Capture the cell that displays the provided text and extract its (x, y) central coordinate. 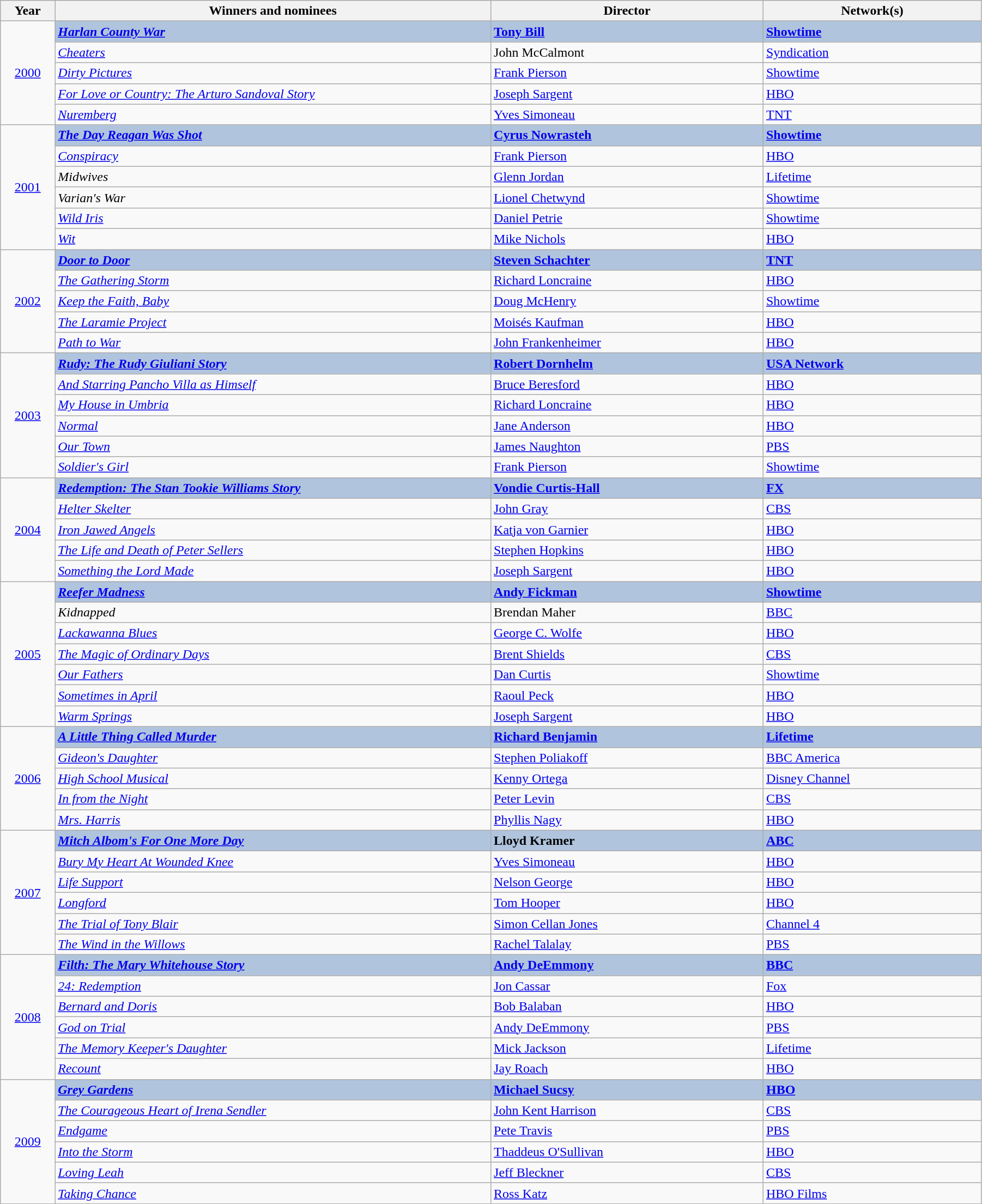
Door to Door (273, 260)
Mitch Albom's For One More Day (273, 840)
Rachel Talalay (627, 945)
The Day Reagan Was Shot (273, 135)
The Life and Death of Peter Sellers (273, 550)
Nuremberg (273, 114)
Our Town (273, 446)
Gideon's Daughter (273, 758)
George C. Wolfe (627, 633)
Syndication (872, 52)
2007 (28, 892)
Endgame (273, 1131)
Normal (273, 426)
Ross Katz (627, 1193)
Redemption: The Stan Tookie Williams Story (273, 488)
Cyrus Nowrasteh (627, 135)
Mike Nichols (627, 239)
Bob Balaban (627, 1007)
Michael Sucsy (627, 1090)
Phyllis Nagy (627, 820)
Jon Cassar (627, 986)
Path to War (273, 343)
Rudy: The Rudy Giuliani Story (273, 364)
HBO Films (872, 1193)
Stephen Poliakoff (627, 758)
2009 (28, 1141)
Helter Skelter (273, 509)
ABC (872, 840)
James Naughton (627, 446)
Katja von Garnier (627, 529)
Grey Gardens (273, 1090)
Longford (273, 903)
John Kent Harrison (627, 1110)
Channel 4 (872, 924)
The Courageous Heart of Irena Sendler (273, 1110)
Year (28, 11)
Nelson George (627, 882)
2005 (28, 654)
Sometimes in April (273, 695)
Conspiracy (273, 156)
Daniel Petrie (627, 218)
Recount (273, 1069)
Mick Jackson (627, 1048)
USA Network (872, 364)
Varian's War (273, 197)
2003 (28, 415)
Lackawanna Blues (273, 633)
Pete Travis (627, 1131)
Robert Dornhelm (627, 364)
Director (627, 11)
Richard Benjamin (627, 737)
2002 (28, 301)
Lionel Chetwynd (627, 197)
Peter Levin (627, 799)
Iron Jawed Angels (273, 529)
Harlan County War (273, 32)
BBC America (872, 758)
Cheaters (273, 52)
The Gathering Storm (273, 281)
Filth: The Mary Whitehouse Story (273, 965)
Stephen Hopkins (627, 550)
Fox (872, 986)
Vondie Curtis-Hall (627, 488)
Lloyd Kramer (627, 840)
Life Support (273, 882)
24: Redemption (273, 986)
Taking Chance (273, 1193)
My House in Umbria (273, 405)
Bruce Beresford (627, 384)
The Laramie Project (273, 322)
Network(s) (872, 11)
Moisés Kaufman (627, 322)
2008 (28, 1017)
High School Musical (273, 778)
Keep the Faith, Baby (273, 301)
Steven Schachter (627, 260)
Kidnapped (273, 613)
John Frankenheimer (627, 343)
2000 (28, 73)
Wit (273, 239)
Doug McHenry (627, 301)
Loving Leah (273, 1172)
Soldier's Girl (273, 467)
John Gray (627, 509)
Wild Iris (273, 218)
Tony Bill (627, 32)
Raoul Peck (627, 695)
Jay Roach (627, 1069)
For Love or Country: The Arturo Sandoval Story (273, 94)
The Trial of Tony Blair (273, 924)
Dan Curtis (627, 675)
Bury My Heart At Wounded Knee (273, 861)
Simon Cellan Jones (627, 924)
And Starring Pancho Villa as Himself (273, 384)
2001 (28, 187)
Kenny Ortega (627, 778)
John McCalmont (627, 52)
Jane Anderson (627, 426)
FX (872, 488)
Bernard and Doris (273, 1007)
Glenn Jordan (627, 177)
In from the Night (273, 799)
The Wind in the Willows (273, 945)
Dirty Pictures (273, 73)
Mrs. Harris (273, 820)
Winners and nominees (273, 11)
The Memory Keeper's Daughter (273, 1048)
Brendan Maher (627, 613)
2006 (28, 778)
Disney Channel (872, 778)
Warm Springs (273, 716)
Midwives (273, 177)
Tom Hooper (627, 903)
Something the Lord Made (273, 571)
The Magic of Ordinary Days (273, 654)
Brent Shields (627, 654)
Into the Storm (273, 1152)
Jeff Bleckner (627, 1172)
Thaddeus O'Sullivan (627, 1152)
Our Fathers (273, 675)
A Little Thing Called Murder (273, 737)
2004 (28, 529)
Andy Fickman (627, 591)
Reefer Madness (273, 591)
God on Trial (273, 1027)
